For the text-containing cell, return its midpoint in [X, Y] coordinate format. 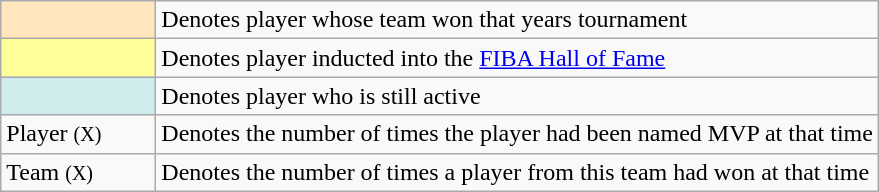
Denotes player inducted into the FIBA Hall of Fame [518, 58]
Denotes the number of times the player had been named MVP at that time [518, 134]
Denotes player whose team won that years tournament [518, 20]
Team (X) [78, 172]
Player (X) [78, 134]
Denotes player who is still active [518, 96]
Denotes the number of times a player from this team had won at that time [518, 172]
